Detect which cell encompasses the target text, then output its (X, Y) center coordinate. 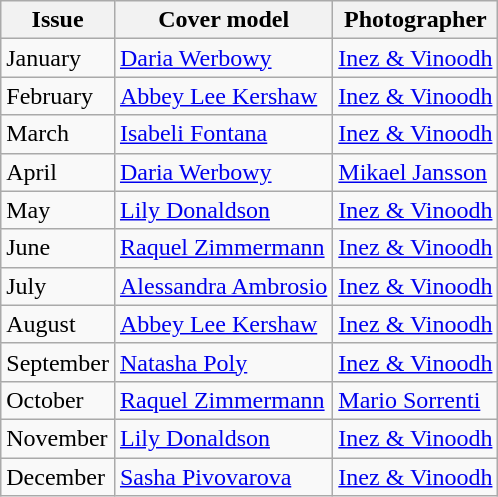
October (58, 400)
February (58, 96)
August (58, 324)
Cover model (223, 20)
September (58, 362)
Photographer (416, 20)
Mario Sorrenti (416, 400)
Mikael Jansson (416, 172)
July (58, 286)
December (58, 477)
Issue (58, 20)
May (58, 210)
Sasha Pivovarova (223, 477)
January (58, 58)
Natasha Poly (223, 362)
March (58, 134)
Isabeli Fontana (223, 134)
Alessandra Ambrosio (223, 286)
June (58, 248)
April (58, 172)
November (58, 438)
